Identify which cell holds the provided text, then report its (X, Y) central coordinate. 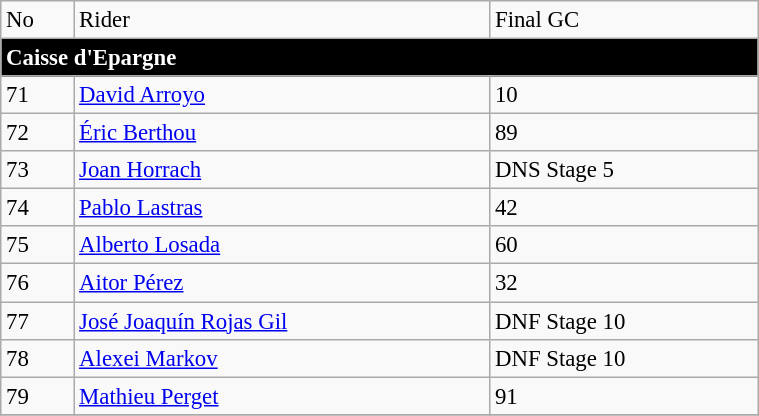
74 (38, 208)
David Arroyo (282, 95)
72 (38, 133)
Rider (282, 20)
Joan Horrach (282, 170)
DNS Stage 5 (624, 170)
42 (624, 208)
73 (38, 170)
Mathieu Perget (282, 396)
91 (624, 396)
32 (624, 283)
71 (38, 95)
Caisse d'Epargne (380, 58)
Aitor Pérez (282, 283)
José Joaquín Rojas Gil (282, 321)
76 (38, 283)
Éric Berthou (282, 133)
10 (624, 95)
Pablo Lastras (282, 208)
89 (624, 133)
75 (38, 245)
79 (38, 396)
No (38, 20)
60 (624, 245)
Alexei Markov (282, 358)
Alberto Losada (282, 245)
78 (38, 358)
77 (38, 321)
Final GC (624, 20)
